For the text-containing cell, return its midpoint in [X, Y] coordinate format. 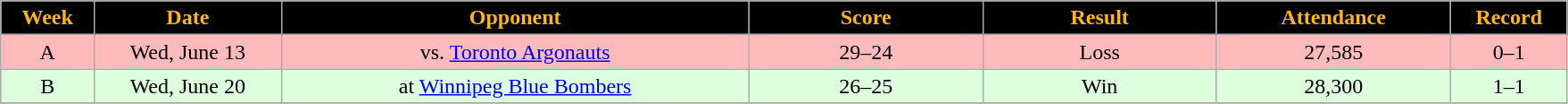
Date [188, 18]
Opponent [515, 18]
Wed, June 13 [188, 52]
28,300 [1333, 86]
Score [866, 18]
27,585 [1333, 52]
Week [48, 18]
29–24 [866, 52]
at Winnipeg Blue Bombers [515, 86]
vs. Toronto Argonauts [515, 52]
Loss [1099, 52]
Record [1508, 18]
A [48, 52]
0–1 [1508, 52]
Result [1099, 18]
Win [1099, 86]
26–25 [866, 86]
Attendance [1333, 18]
1–1 [1508, 86]
Wed, June 20 [188, 86]
B [48, 86]
